Determine the [X, Y] coordinate at the center of the cell enclosing the given text.  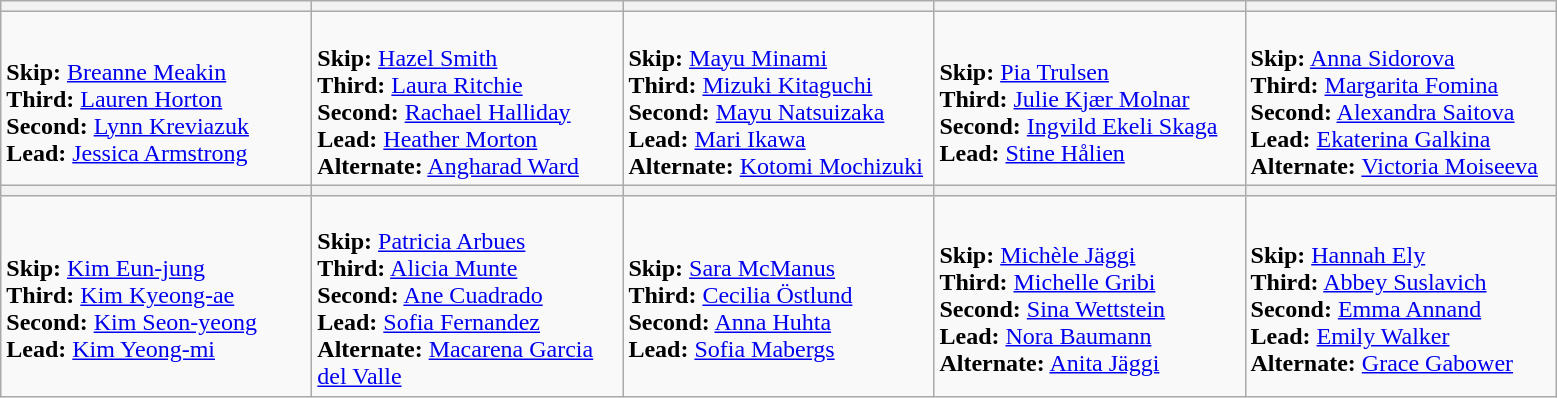
Skip: Breanne Meakin Third: Lauren Horton Second: Lynn Kreviazuk Lead: Jessica Armstrong [156, 98]
Skip: Mayu Minami Third: Mizuki Kitaguchi Second: Mayu Natsuizaka Lead: Mari Ikawa Alternate: Kotomi Mochizuki [778, 98]
Skip: Anna Sidorova Third: Margarita Fomina Second: Alexandra Saitova Lead: Ekaterina Galkina Alternate: Victoria Moiseeva [1400, 98]
Skip: Michèle Jäggi Third: Michelle Gribi Second: Sina Wettstein Lead: Nora Baumann Alternate: Anita Jäggi [1090, 296]
Skip: Patricia Arbues Third: Alicia Munte Second: Ane Cuadrado Lead: Sofia Fernandez Alternate: Macarena Garcia del Valle [468, 296]
Skip: Kim Eun-jung Third: Kim Kyeong-ae Second: Kim Seon-yeong Lead: Kim Yeong-mi [156, 296]
Skip: Sara McManus Third: Cecilia Östlund Second: Anna Huhta Lead: Sofia Mabergs [778, 296]
Skip: Pia Trulsen Third: Julie Kjær Molnar Second: Ingvild Ekeli Skaga Lead: Stine Hålien [1090, 98]
Skip: Hazel Smith Third: Laura Ritchie Second: Rachael Halliday Lead: Heather Morton Alternate: Angharad Ward [468, 98]
Skip: Hannah Ely Third: Abbey Suslavich Second: Emma Annand Lead: Emily Walker Alternate: Grace Gabower [1400, 296]
